Return [X, Y] of the center of cell containing provided text 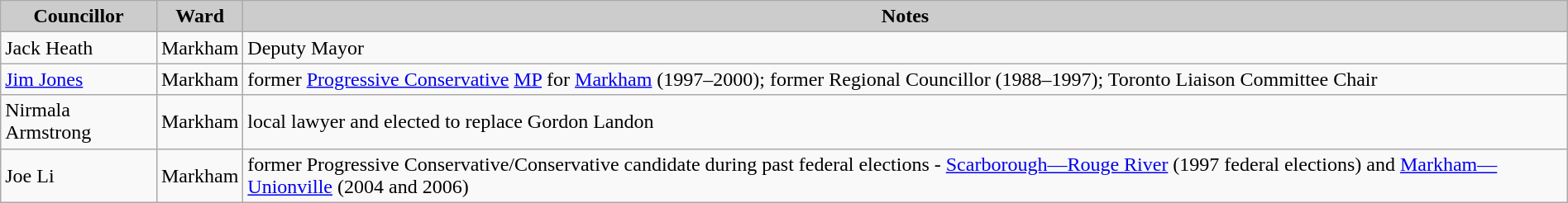
Councillor [79, 17]
Notes [905, 17]
Deputy Mayor [905, 48]
Jack Heath [79, 48]
Joe Li [79, 175]
local lawyer and elected to replace Gordon Landon [905, 122]
Ward [199, 17]
Nirmala Armstrong [79, 122]
former Progressive Conservative MP for Markham (1997–2000); former Regional Councillor (1988–1997); Toronto Liaison Committee Chair [905, 79]
Jim Jones [79, 79]
